Identify which cell holds the provided text, then report its (X, Y) central coordinate. 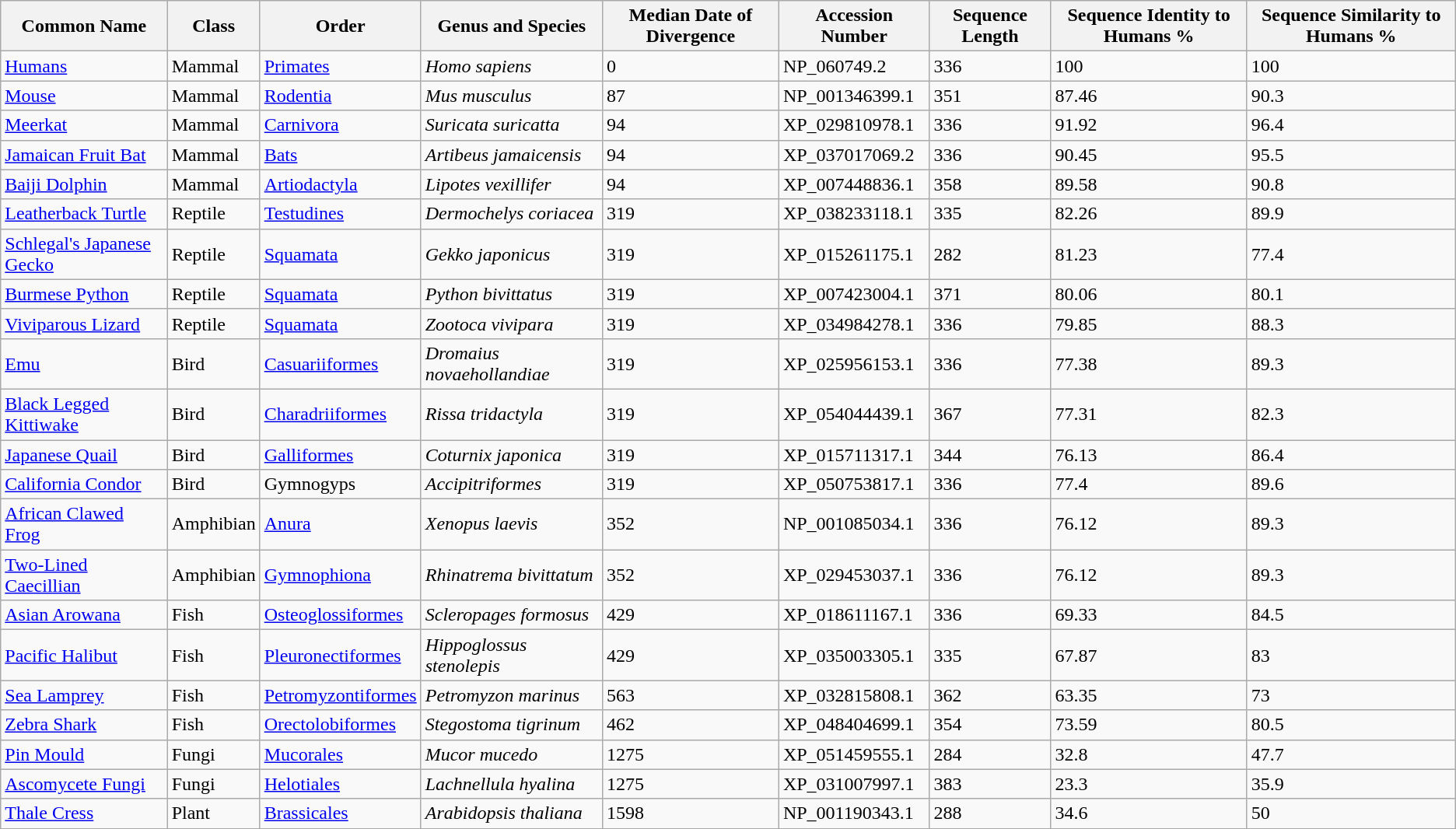
284 (990, 754)
Python bivittatus (512, 294)
Mus musculus (512, 96)
Rodentia (341, 96)
Dromaius novaehollandiae (512, 364)
84.5 (1351, 615)
Jamaican Fruit Bat (84, 155)
87.46 (1149, 96)
Japanese Quail (84, 455)
81.23 (1149, 254)
Sequence Similarity to Humans % (1351, 26)
Zootoca vivipara (512, 324)
Gymnophiona (341, 575)
86.4 (1351, 455)
Mucor mucedo (512, 754)
XP_007423004.1 (854, 294)
77.31 (1149, 414)
XP_034984278.1 (854, 324)
344 (990, 455)
NP_001346399.1 (854, 96)
African Clawed Frog (84, 524)
Orectolobiformes (341, 725)
Brassicales (341, 813)
96.4 (1351, 125)
89.6 (1351, 484)
Sequence Identity to Humans % (1149, 26)
Leatherback Turtle (84, 214)
XP_018611167.1 (854, 615)
Class (213, 26)
80.5 (1351, 725)
Scleropages formosus (512, 615)
XP_029810978.1 (854, 125)
XP_032815808.1 (854, 695)
Galliformes (341, 455)
Rhinatrema bivittatum (512, 575)
Carnivora (341, 125)
XP_037017069.2 (854, 155)
77.38 (1149, 364)
Arabidopsis thaliana (512, 813)
50 (1351, 813)
Testudines (341, 214)
82.26 (1149, 214)
354 (990, 725)
Charadriiformes (341, 414)
73.59 (1149, 725)
Thale Cress (84, 813)
Sequence Length (990, 26)
Common Name (84, 26)
XP_015711317.1 (854, 455)
76.13 (1149, 455)
Artiodactyla (341, 184)
Pleuronectiformes (341, 655)
Helotiales (341, 784)
82.3 (1351, 414)
88.3 (1351, 324)
35.9 (1351, 784)
Median Date of Divergence (691, 26)
Mucorales (341, 754)
34.6 (1149, 813)
California Condor (84, 484)
Rissa tridactyla (512, 414)
XP_050753817.1 (854, 484)
Humans (84, 66)
Bats (341, 155)
XP_031007997.1 (854, 784)
67.87 (1149, 655)
Lipotes vexillifer (512, 184)
NP_001190343.1 (854, 813)
367 (990, 414)
358 (990, 184)
XP_007448836.1 (854, 184)
Xenopus laevis (512, 524)
Petromyzon marinus (512, 695)
XP_035003305.1 (854, 655)
Coturnix japonica (512, 455)
90.8 (1351, 184)
1598 (691, 813)
Hippoglossus stenolepis (512, 655)
NP_060749.2 (854, 66)
563 (691, 695)
Dermochelys coriacea (512, 214)
69.33 (1149, 615)
80.06 (1149, 294)
Black Legged Kittiwake (84, 414)
282 (990, 254)
NP_001085034.1 (854, 524)
462 (691, 725)
Asian Arowana (84, 615)
Emu (84, 364)
87 (691, 96)
Osteoglossiformes (341, 615)
Pacific Halibut (84, 655)
80.1 (1351, 294)
XP_015261175.1 (854, 254)
XP_048404699.1 (854, 725)
90.3 (1351, 96)
63.35 (1149, 695)
Genus and Species (512, 26)
Schlegal's Japanese Gecko (84, 254)
47.7 (1351, 754)
351 (990, 96)
32.8 (1149, 754)
XP_025956153.1 (854, 364)
89.58 (1149, 184)
Sea Lamprey (84, 695)
83 (1351, 655)
XP_051459555.1 (854, 754)
Suricata suricatta (512, 125)
Ascomycete Fungi (84, 784)
Stegostoma tigrinum (512, 725)
288 (990, 813)
Plant (213, 813)
Casuariiformes (341, 364)
Baiji Dolphin (84, 184)
XP_038233118.1 (854, 214)
Gekko japonicus (512, 254)
Gymnogyps (341, 484)
23.3 (1149, 784)
79.85 (1149, 324)
Zebra Shark (84, 725)
Lachnellula hyalina (512, 784)
73 (1351, 695)
89.9 (1351, 214)
371 (990, 294)
Order (341, 26)
Homo sapiens (512, 66)
XP_054044439.1 (854, 414)
90.45 (1149, 155)
Pin Mould (84, 754)
95.5 (1351, 155)
Two-Lined Caecillian (84, 575)
Petromyzontiformes (341, 695)
0 (691, 66)
Meerkat (84, 125)
Mouse (84, 96)
XP_029453037.1 (854, 575)
362 (990, 695)
383 (990, 784)
Burmese Python (84, 294)
Anura (341, 524)
91.92 (1149, 125)
Accession Number (854, 26)
Primates (341, 66)
Viviparous Lizard (84, 324)
Artibeus jamaicensis (512, 155)
Accipitriformes (512, 484)
